Scan for the cell matching the given text and deliver its [x, y] coordinate at center. 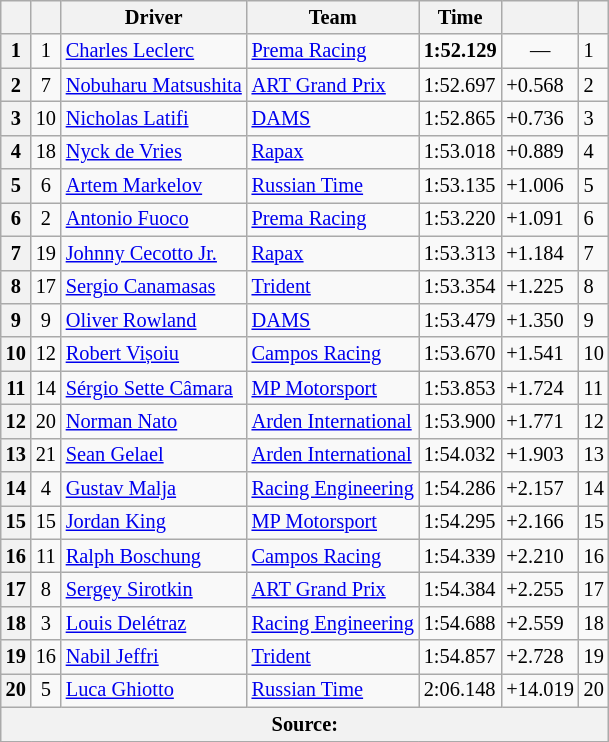
+1.091 [540, 219]
Nyck de Vries [154, 152]
Sergey Sirotkin [154, 589]
Gustav Malja [154, 489]
Charles Leclerc [154, 51]
Nabil Jeffri [154, 657]
+1.724 [540, 388]
1:53.670 [460, 354]
1:53.900 [460, 421]
1:53.313 [460, 253]
Driver [154, 17]
1:53.018 [460, 152]
1:52.697 [460, 85]
Sergio Canamasas [154, 287]
+2.210 [540, 556]
1:53.853 [460, 388]
Jordan King [154, 522]
+1.541 [540, 354]
1:54.032 [460, 455]
1:54.295 [460, 522]
+0.736 [540, 118]
Norman Nato [154, 421]
+1.350 [540, 320]
2:06.148 [460, 690]
21 [46, 455]
+1.225 [540, 287]
1:52.865 [460, 118]
+2.166 [540, 522]
1:53.135 [460, 186]
Louis Delétraz [154, 623]
+2.559 [540, 623]
— [540, 51]
Ralph Boschung [154, 556]
1:52.129 [460, 51]
Oliver Rowland [154, 320]
Sean Gelael [154, 455]
1:54.384 [460, 589]
+0.568 [540, 85]
Nobuharu Matsushita [154, 85]
1:54.286 [460, 489]
+2.255 [540, 589]
1:54.857 [460, 657]
1:54.339 [460, 556]
1:53.479 [460, 320]
+1.903 [540, 455]
1:54.688 [460, 623]
+2.157 [540, 489]
Antonio Fuoco [154, 219]
Nicholas Latifi [154, 118]
+14.019 [540, 690]
Source: [305, 724]
Sérgio Sette Câmara [154, 388]
+0.889 [540, 152]
Johnny Cecotto Jr. [154, 253]
1:53.354 [460, 287]
+1.006 [540, 186]
Luca Ghiotto [154, 690]
+2.728 [540, 657]
Time [460, 17]
1:53.220 [460, 219]
Robert Vișoiu [154, 354]
Team [333, 17]
+1.184 [540, 253]
+1.771 [540, 421]
Artem Markelov [154, 186]
